Return the [x, y] coordinate for the center point of the cell that contains the specified text.  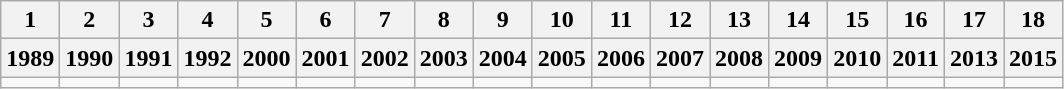
11 [620, 20]
5 [266, 20]
3 [148, 20]
2004 [502, 58]
1991 [148, 58]
2015 [1034, 58]
2001 [326, 58]
2011 [916, 58]
9 [502, 20]
2010 [858, 58]
8 [444, 20]
17 [974, 20]
18 [1034, 20]
1990 [90, 58]
2009 [798, 58]
14 [798, 20]
4 [208, 20]
15 [858, 20]
2013 [974, 58]
1989 [30, 58]
16 [916, 20]
13 [740, 20]
10 [562, 20]
2005 [562, 58]
1992 [208, 58]
2006 [620, 58]
2008 [740, 58]
2 [90, 20]
1 [30, 20]
7 [384, 20]
2000 [266, 58]
2002 [384, 58]
6 [326, 20]
12 [680, 20]
2007 [680, 58]
2003 [444, 58]
